Scan for the cell matching the given text and deliver its (x, y) coordinate at center. 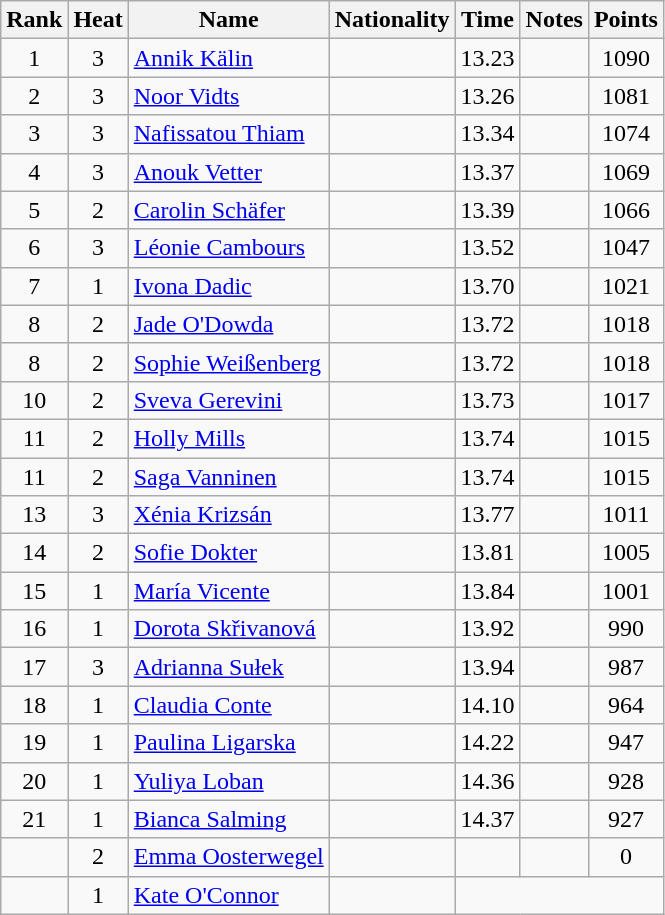
14.37 (488, 819)
1074 (626, 134)
1017 (626, 400)
Annik Kälin (228, 58)
16 (34, 629)
1081 (626, 96)
1005 (626, 553)
Adrianna Sułek (228, 667)
Léonie Cambours (228, 248)
14.22 (488, 743)
13 (34, 515)
987 (626, 667)
4 (34, 172)
Anouk Vetter (228, 172)
Noor Vidts (228, 96)
1001 (626, 591)
Dorota Skřivanová (228, 629)
13.39 (488, 210)
Sofie Dokter (228, 553)
14.36 (488, 781)
928 (626, 781)
Holly Mills (228, 438)
1069 (626, 172)
927 (626, 819)
13.77 (488, 515)
Jade O'Dowda (228, 324)
Nafissatou Thiam (228, 134)
Claudia Conte (228, 705)
1090 (626, 58)
Xénia Krizsán (228, 515)
5 (34, 210)
13.34 (488, 134)
1011 (626, 515)
7 (34, 286)
Saga Vanninen (228, 477)
13.26 (488, 96)
1021 (626, 286)
Rank (34, 20)
1047 (626, 248)
17 (34, 667)
20 (34, 781)
Ivona Dadic (228, 286)
15 (34, 591)
13.84 (488, 591)
13.73 (488, 400)
0 (626, 857)
6 (34, 248)
13.81 (488, 553)
Notes (554, 20)
14 (34, 553)
14.10 (488, 705)
Nationality (392, 20)
Emma Oosterwegel (228, 857)
Points (626, 20)
Bianca Salming (228, 819)
Carolin Schäfer (228, 210)
13.23 (488, 58)
13.52 (488, 248)
María Vicente (228, 591)
Sophie Weißenberg (228, 362)
Heat (98, 20)
Paulina Ligarska (228, 743)
Time (488, 20)
Yuliya Loban (228, 781)
13.94 (488, 667)
Kate O'Connor (228, 895)
10 (34, 400)
1066 (626, 210)
990 (626, 629)
947 (626, 743)
964 (626, 705)
19 (34, 743)
13.37 (488, 172)
Name (228, 20)
18 (34, 705)
13.92 (488, 629)
21 (34, 819)
13.70 (488, 286)
Sveva Gerevini (228, 400)
